Pinpoint the cell where the given text exists, returning its (x, y) midpoint coordinate. 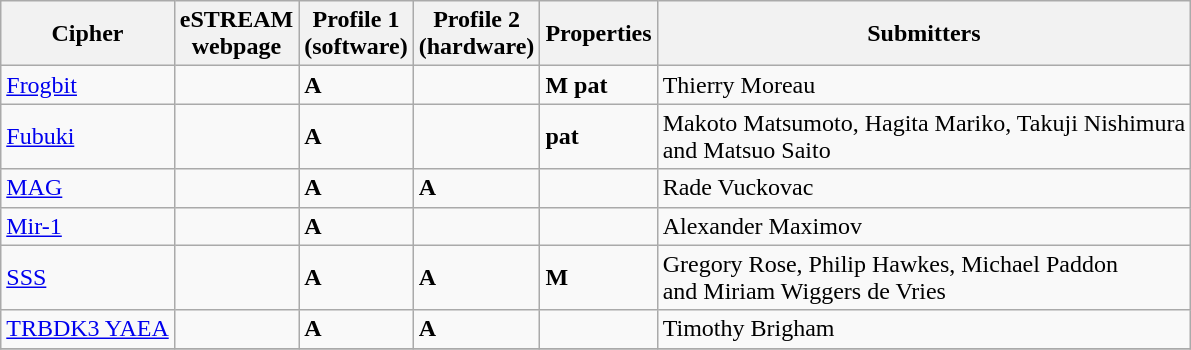
TRBDK3 YAEA (88, 329)
Fubuki (88, 136)
M (598, 278)
Properties (598, 34)
Submitters (924, 34)
pat (598, 136)
Cipher (88, 34)
eSTREAMwebpage (236, 34)
Timothy Brigham (924, 329)
Rade Vuckovac (924, 188)
SSS (88, 278)
Gregory Rose, Philip Hawkes, Michael Paddon and Miriam Wiggers de Vries (924, 278)
Makoto Matsumoto, Hagita Mariko, Takuji Nishimura and Matsuo Saito (924, 136)
Thierry Moreau (924, 85)
Profile 2(hardware) (476, 34)
M pat (598, 85)
MAG (88, 188)
Profile 1(software) (356, 34)
Alexander Maximov (924, 226)
Frogbit (88, 85)
Mir-1 (88, 226)
